Provide the [X, Y] coordinate of the cell's center where the given text is located.  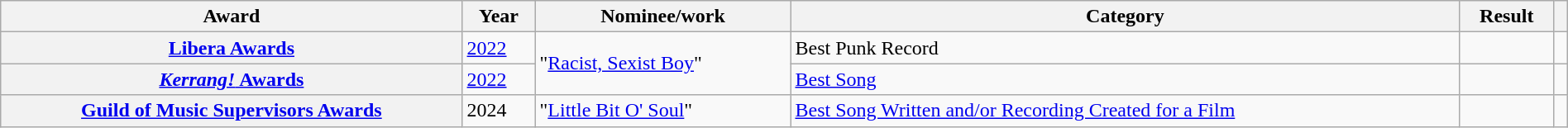
Result [1507, 17]
"Racist, Sexist Boy" [663, 64]
Award [232, 17]
Best Song [1125, 79]
Best Punk Record [1125, 48]
Nominee/work [663, 17]
2024 [499, 111]
Guild of Music Supervisors Awards [232, 111]
Libera Awards [232, 48]
Category [1125, 17]
Kerrang! Awards [232, 79]
Best Song Written and/or Recording Created for a Film [1125, 111]
Year [499, 17]
"Little Bit O' Soul" [663, 111]
